Search for the cell housing the specified text and yield its [X, Y] center coordinate. 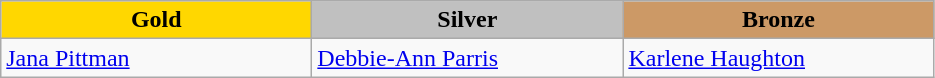
Karlene Haughton [778, 58]
Silver [468, 20]
Jana Pittman [156, 58]
Gold [156, 20]
Debbie-Ann Parris [468, 58]
Bronze [778, 20]
